Return the [X, Y] coordinate for the center point of the cell that contains the specified text.  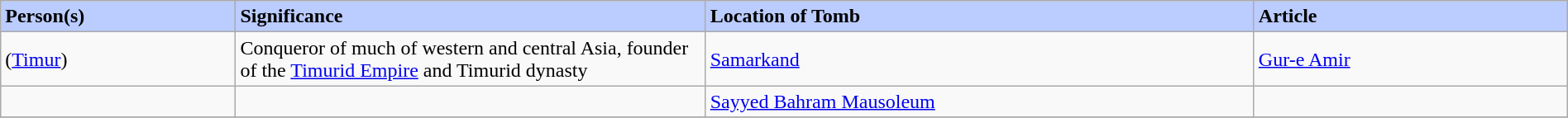
Person(s) [118, 17]
Gur-e Amir [1411, 59]
(Timur) [118, 59]
Samarkand [979, 59]
Conqueror of much of western and central Asia, founder of the Timurid Empire and Timurid dynasty [471, 59]
Sayyed Bahram Mausoleum [979, 101]
Article [1411, 17]
Significance [471, 17]
Location of Tomb [979, 17]
